Find where the given text appears and provide that cell's center as [X, Y] coordinate. 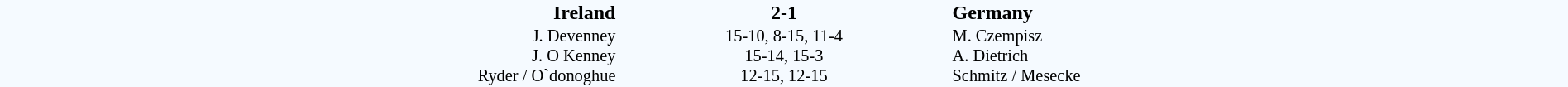
M. CzempiszA. DietrichSchmitz / Mesecke [1260, 56]
2-1 [784, 12]
J. DevenneyJ. O KenneyRyder / O`donoghue [308, 56]
Ireland [308, 12]
Germany [1260, 12]
15-10, 8-15, 11-415-14, 15-312-15, 12-15 [784, 56]
